Find where the given text appears and provide that cell's center as [x, y] coordinate. 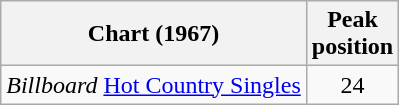
Chart (1967) [154, 34]
Billboard Hot Country Singles [154, 85]
24 [352, 85]
Peakposition [352, 34]
